Identify which cell holds the provided text, then report its [X, Y] central coordinate. 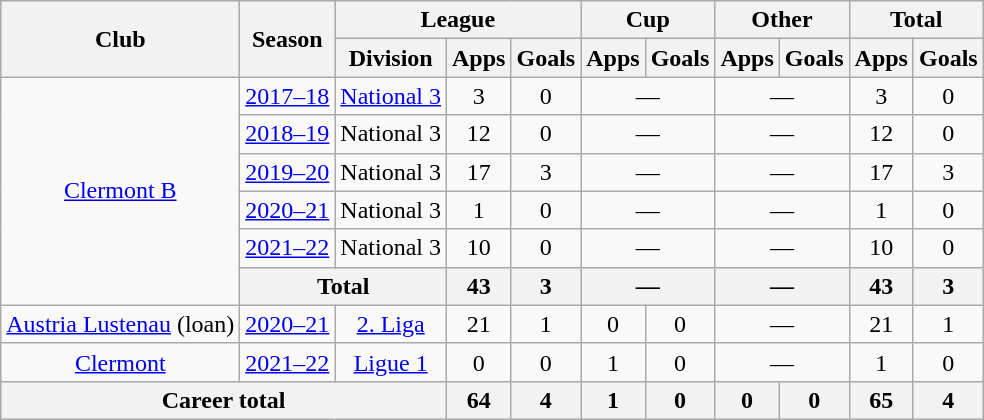
Clermont [120, 362]
Clermont B [120, 191]
Austria Lustenau (loan) [120, 324]
2. Liga [391, 324]
Other [782, 20]
Cup [648, 20]
2018–19 [288, 134]
2017–18 [288, 96]
Club [120, 39]
Division [391, 58]
65 [881, 400]
64 [479, 400]
Ligue 1 [391, 362]
Career total [224, 400]
League [458, 20]
Season [288, 39]
2019–20 [288, 172]
